Determine the [X, Y] coordinate at the center of the cell enclosing the given text.  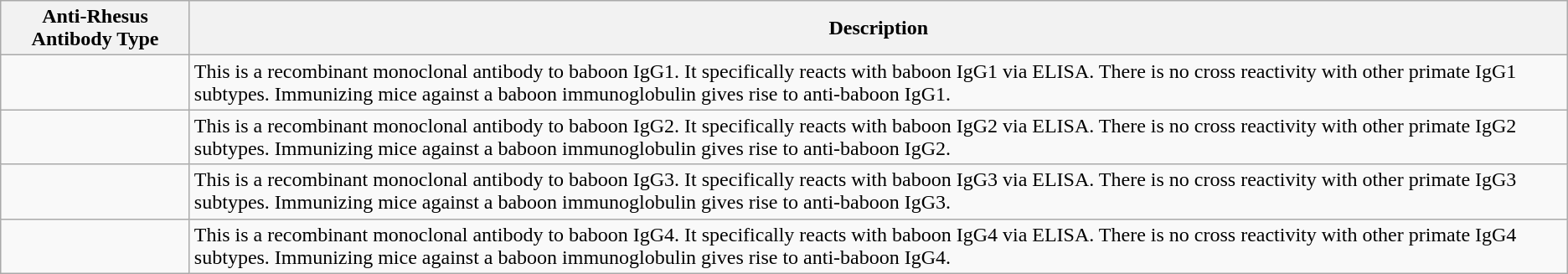
Anti-Rhesus Antibody Type [95, 28]
Description [878, 28]
